Return the [X, Y] coordinate for the center point of the cell that contains the specified text.  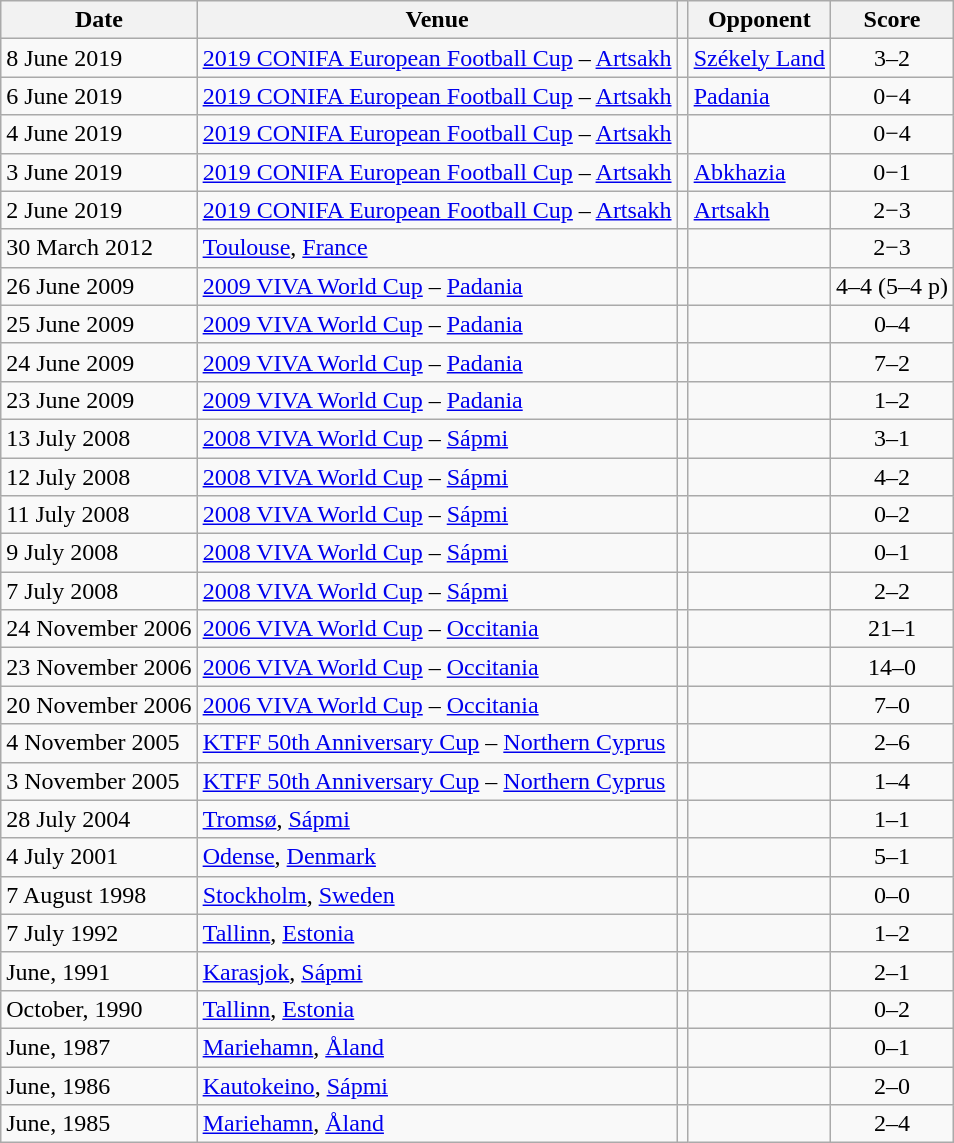
25 June 2009 [99, 324]
21–1 [892, 629]
4 November 2005 [99, 743]
Stockholm, Sweden [437, 895]
3 June 2019 [99, 172]
7 July 1992 [99, 933]
24 June 2009 [99, 362]
Tromsø, Sápmi [437, 819]
0−1 [892, 172]
June, 1986 [99, 1085]
14–0 [892, 667]
1–4 [892, 781]
23 November 2006 [99, 667]
7–0 [892, 705]
23 June 2009 [99, 400]
4–4 (5–4 p) [892, 286]
2–4 [892, 1124]
2–6 [892, 743]
Artsakh [759, 210]
11 July 2008 [99, 515]
2–1 [892, 971]
20 November 2006 [99, 705]
7 August 1998 [99, 895]
Odense, Denmark [437, 857]
7–2 [892, 362]
2 June 2019 [99, 210]
4–2 [892, 477]
October, 1990 [99, 1009]
3–1 [892, 438]
7 July 2008 [99, 591]
Venue [437, 20]
Toulouse, France [437, 248]
Opponent [759, 20]
Padania [759, 96]
0–4 [892, 324]
2–2 [892, 591]
June, 1987 [99, 1047]
June, 1985 [99, 1124]
4 July 2001 [99, 857]
5–1 [892, 857]
Karasjok, Sápmi [437, 971]
4 June 2019 [99, 134]
30 March 2012 [99, 248]
Székely Land [759, 58]
24 November 2006 [99, 629]
June, 1991 [99, 971]
3–2 [892, 58]
8 June 2019 [99, 58]
Date [99, 20]
Kautokeino, Sápmi [437, 1085]
3 November 2005 [99, 781]
26 June 2009 [99, 286]
9 July 2008 [99, 553]
2–0 [892, 1085]
Score [892, 20]
Abkhazia [759, 172]
28 July 2004 [99, 819]
13 July 2008 [99, 438]
12 July 2008 [99, 477]
1–1 [892, 819]
6 June 2019 [99, 96]
0–0 [892, 895]
